Return [x, y] of the center of cell containing provided text 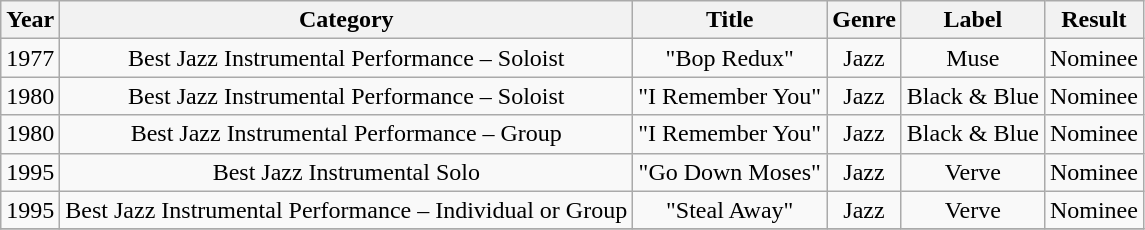
"Steal Away" [730, 210]
Genre [864, 20]
Title [730, 20]
Best Jazz Instrumental Performance – Individual or Group [346, 210]
Best Jazz Instrumental Performance – Group [346, 134]
Label [972, 20]
Result [1094, 20]
Muse [972, 58]
Year [30, 20]
"Go Down Moses" [730, 172]
1977 [30, 58]
Category [346, 20]
"Bop Redux" [730, 58]
Best Jazz Instrumental Solo [346, 172]
